Identify which cell holds the provided text, then report its [X, Y] central coordinate. 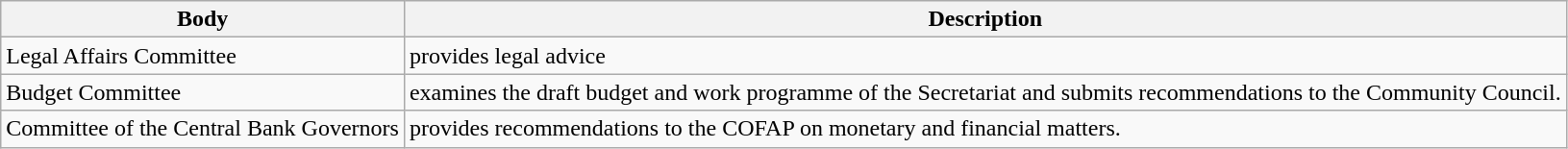
examines the draft budget and work programme of the Secretariat and submits recommendations to the Community Council. [984, 92]
Body [203, 19]
Legal Affairs Committee [203, 56]
Committee of the Central Bank Governors [203, 129]
Budget Committee [203, 92]
Description [984, 19]
provides legal advice [984, 56]
provides recommendations to the COFAP on monetary and financial matters. [984, 129]
